From the cell containing the given text, extract its center point as [X, Y] coordinate. 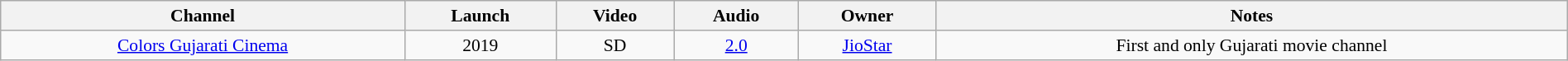
Video [615, 16]
Audio [736, 16]
Channel [203, 16]
First and only Gujarati movie channel [1252, 45]
2019 [480, 45]
SD [615, 45]
Launch [480, 16]
Colors Gujarati Cinema [203, 45]
JioStar [867, 45]
Owner [867, 16]
Notes [1252, 16]
2.0 [736, 45]
